Pinpoint the cell where the given text exists, returning its [X, Y] midpoint coordinate. 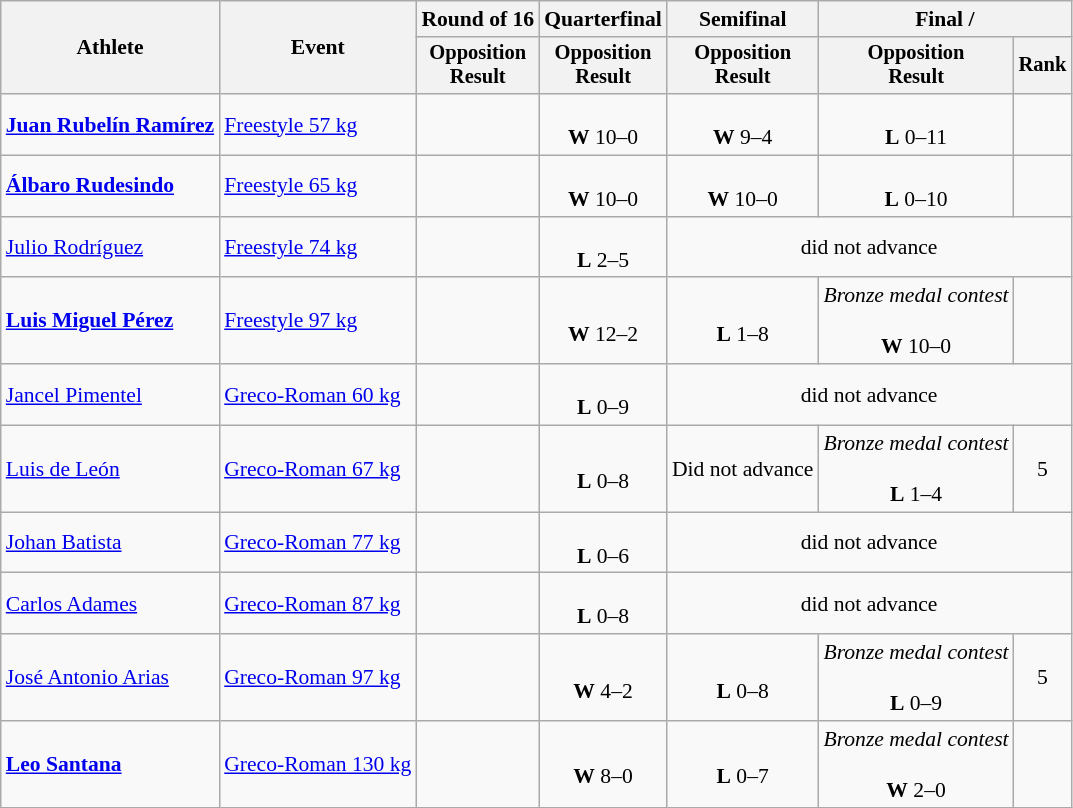
Leo Santana [110, 764]
W 9–4 [743, 124]
Event [318, 48]
Freestyle 74 kg [318, 248]
L 0–10 [916, 186]
W 8–0 [603, 764]
Julio Rodríguez [110, 248]
Greco-Roman 87 kg [318, 604]
L 2–5 [603, 248]
Jancel Pimentel [110, 394]
Greco-Roman 130 kg [318, 764]
Rank [1043, 66]
Round of 16 [478, 19]
L 0–11 [916, 124]
L 1–8 [743, 322]
Bronze medal contestL 0–9 [916, 678]
Bronze medal contestL 1–4 [916, 470]
José Antonio Arias [110, 678]
W 12–2 [603, 322]
Athlete [110, 48]
Freestyle 97 kg [318, 322]
Johan Batista [110, 542]
L 0–7 [743, 764]
Luis de León [110, 470]
Bronze medal contestW 2–0 [916, 764]
Carlos Adames [110, 604]
Greco-Roman 97 kg [318, 678]
Álbaro Rudesindo [110, 186]
Greco-Roman 67 kg [318, 470]
Semifinal [743, 19]
L 0–6 [603, 542]
Bronze medal contestW 10–0 [916, 322]
Juan Rubelín Ramírez [110, 124]
Quarterfinal [603, 19]
Final / [944, 19]
L 0–9 [603, 394]
Did not advance [743, 470]
Greco-Roman 77 kg [318, 542]
W 4–2 [603, 678]
Freestyle 65 kg [318, 186]
Freestyle 57 kg [318, 124]
Greco-Roman 60 kg [318, 394]
Luis Miguel Pérez [110, 322]
